From the cell containing the given text, extract its center point as [X, Y] coordinate. 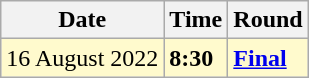
Round [268, 20]
Time [196, 20]
Date [82, 20]
8:30 [196, 58]
16 August 2022 [82, 58]
Final [268, 58]
